Return (X, Y) of the center of cell containing provided text 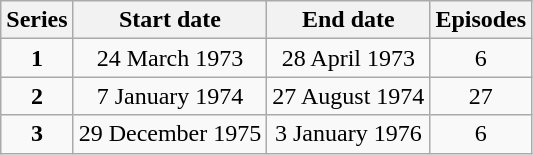
3 (37, 134)
Start date (170, 20)
Series (37, 20)
27 August 1974 (348, 96)
7 January 1974 (170, 96)
27 (481, 96)
2 (37, 96)
End date (348, 20)
Episodes (481, 20)
24 March 1973 (170, 58)
28 April 1973 (348, 58)
1 (37, 58)
29 December 1975 (170, 134)
3 January 1976 (348, 134)
